Return (X, Y) of the center of cell containing provided text 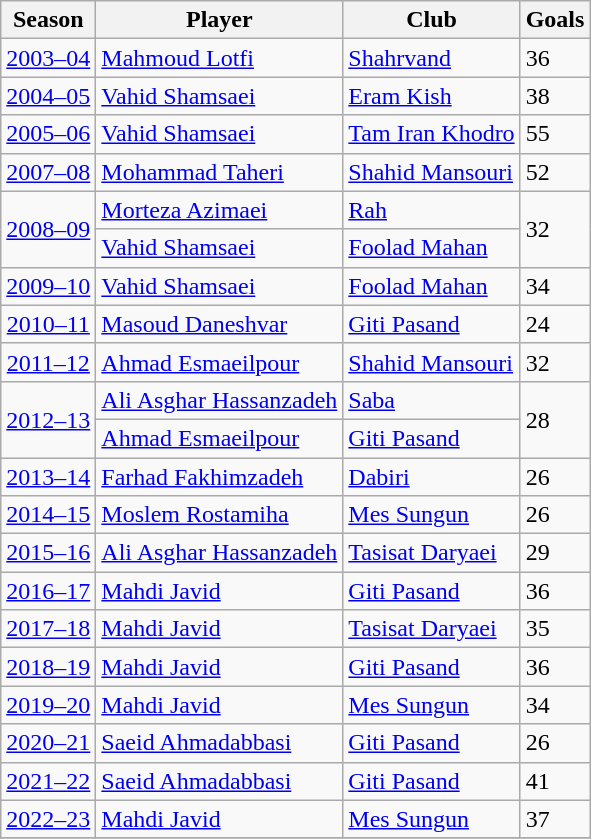
29 (555, 553)
24 (555, 324)
52 (555, 172)
Morteza Azimaei (220, 210)
Eram Kish (432, 96)
2008–09 (48, 229)
2021–22 (48, 781)
Masoud Daneshvar (220, 324)
Goals (555, 20)
Club (432, 20)
Moslem Rostamiha (220, 515)
2003–04 (48, 58)
Rah (432, 210)
Player (220, 20)
2005–06 (48, 134)
38 (555, 96)
Season (48, 20)
2009–10 (48, 286)
37 (555, 819)
Tam Iran Khodro (432, 134)
2010–11 (48, 324)
2013–14 (48, 477)
2011–12 (48, 362)
55 (555, 134)
2012–13 (48, 419)
Farhad Fakhimzadeh (220, 477)
Saba (432, 400)
2018–19 (48, 667)
Mahmoud Lotfi (220, 58)
2007–08 (48, 172)
2004–05 (48, 96)
28 (555, 419)
Mohammad Taheri (220, 172)
Shahrvand (432, 58)
2019–20 (48, 705)
2017–18 (48, 629)
35 (555, 629)
2016–17 (48, 591)
2020–21 (48, 743)
2022–23 (48, 819)
Dabiri (432, 477)
2015–16 (48, 553)
2014–15 (48, 515)
41 (555, 781)
